Return the (x, y) coordinate for the center point of the cell that contains the specified text.  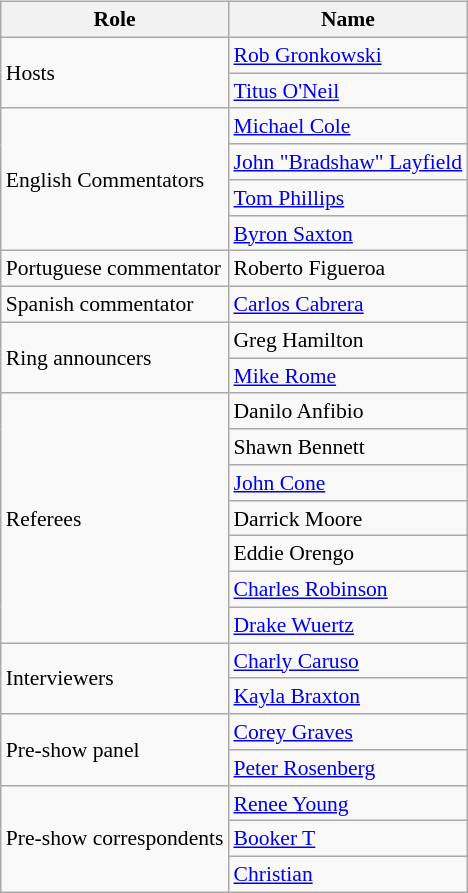
Interviewers (115, 678)
Tom Phillips (348, 198)
Michael Cole (348, 126)
Corey Graves (348, 732)
John Cone (348, 483)
John "Bradshaw" Layfield (348, 162)
Name (348, 20)
Mike Rome (348, 376)
Referees (115, 518)
Danilo Anfibio (348, 411)
Shawn Bennett (348, 447)
Pre-show correspondents (115, 838)
Roberto Figueroa (348, 269)
Ring announcers (115, 358)
Spanish commentator (115, 305)
Titus O'Neil (348, 91)
Renee Young (348, 803)
English Commentators (115, 179)
Christian (348, 875)
Pre-show panel (115, 750)
Hosts (115, 72)
Charles Robinson (348, 590)
Role (115, 20)
Eddie Orengo (348, 554)
Kayla Braxton (348, 696)
Greg Hamilton (348, 340)
Peter Rosenberg (348, 768)
Portuguese commentator (115, 269)
Booker T (348, 839)
Rob Gronkowski (348, 55)
Byron Saxton (348, 233)
Drake Wuertz (348, 625)
Carlos Cabrera (348, 305)
Darrick Moore (348, 518)
Charly Caruso (348, 661)
